From the cell containing the given text, extract its center point as [x, y] coordinate. 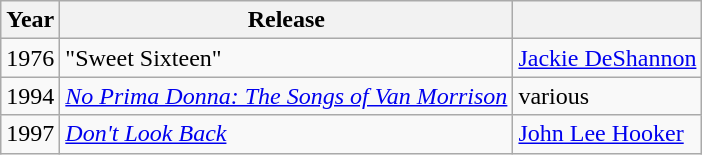
Release [286, 20]
1994 [30, 96]
Year [30, 20]
1997 [30, 134]
John Lee Hooker [608, 134]
Jackie DeShannon [608, 58]
various [608, 96]
No Prima Donna: The Songs of Van Morrison [286, 96]
1976 [30, 58]
"Sweet Sixteen" [286, 58]
Don't Look Back [286, 134]
